Output the [X, Y] coordinate of the center of the cell containing the given text.  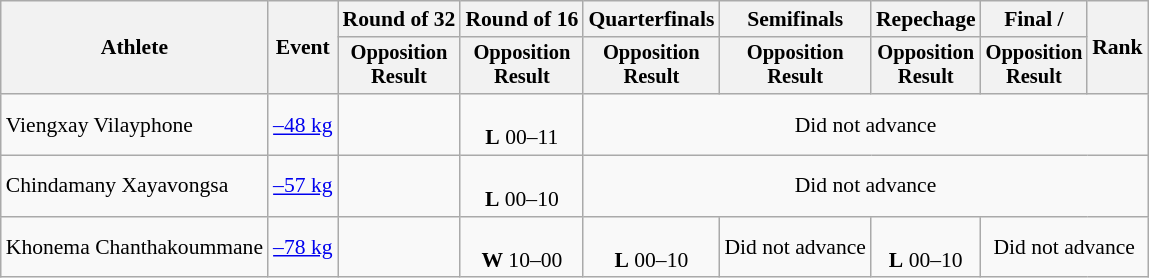
Final / [1034, 19]
Viengxay Vilayphone [134, 124]
W 10–00 [522, 248]
–48 kg [302, 124]
Repechage [926, 19]
Semifinals [795, 19]
Khonema Chanthakoummane [134, 248]
Quarterfinals [651, 19]
Event [302, 48]
Athlete [134, 48]
Round of 32 [400, 19]
–57 kg [302, 186]
Rank [1118, 48]
Round of 16 [522, 19]
–78 kg [302, 248]
L 00–11 [522, 124]
Chindamany Xayavongsa [134, 186]
